Identify which cell holds the provided text, then report its [x, y] central coordinate. 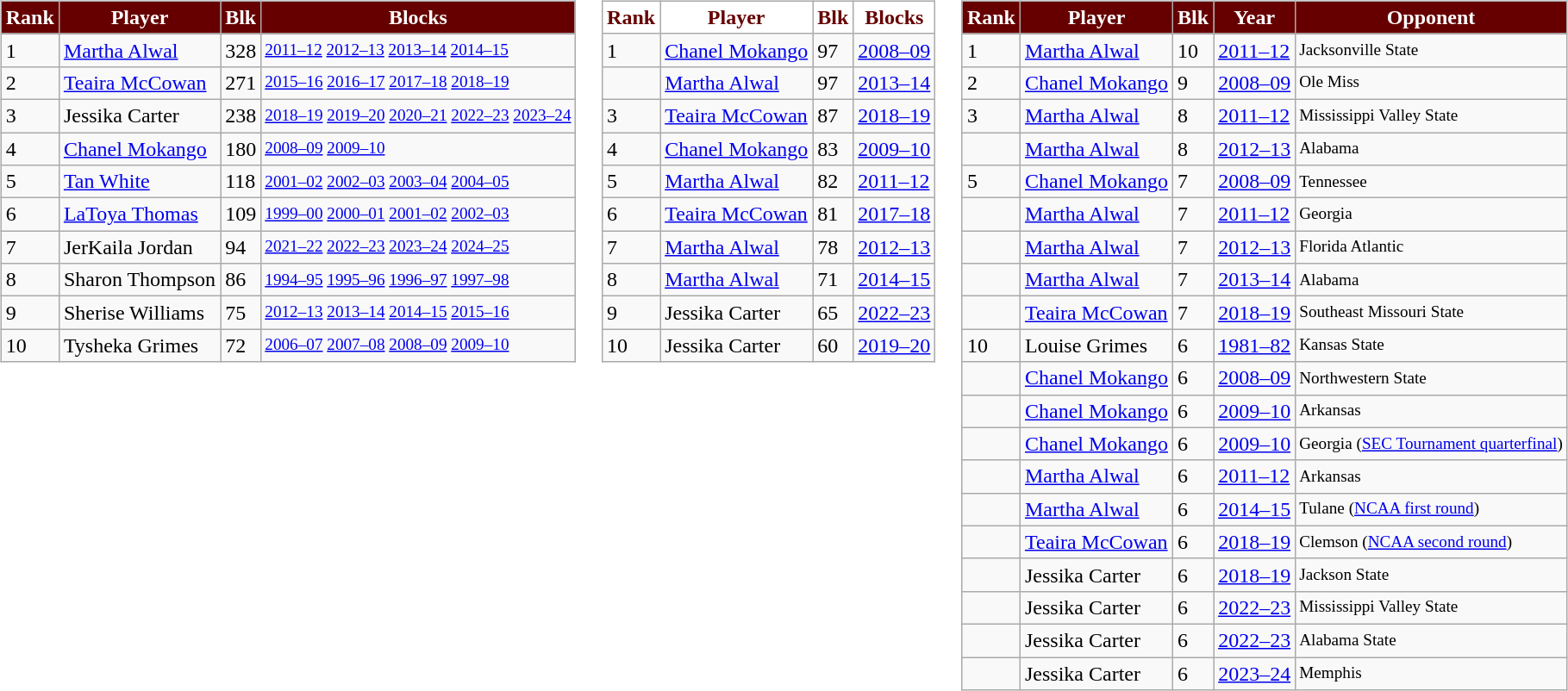
87 [833, 115]
Tennessee [1431, 182]
Memphis [1431, 673]
Northwestern State [1431, 378]
Opponent [1431, 17]
75 [241, 313]
2012–13 2013–14 2014–15 2015–16 [418, 313]
180 [241, 149]
118 [241, 182]
94 [241, 247]
Louise Grimes [1096, 345]
78 [833, 247]
Tan White [140, 182]
2021–22 2022–23 2023–24 2024–25 [418, 247]
Kansas State [1431, 345]
Tysheka Grimes [140, 345]
2011–12 2012–13 2013–14 2014–15 [418, 50]
71 [833, 280]
Jackson State [1431, 575]
2008–09 2009–10 [418, 149]
271 [241, 83]
Jacksonville State [1431, 50]
Sharon Thompson [140, 280]
2015–16 2016–17 2017–18 2018–19 [418, 83]
Florida Atlantic [1431, 247]
2018–19 2019–20 2020–21 2022–23 2023–24 [418, 115]
Georgia (SEC Tournament quarterfinal) [1431, 444]
Tulane (NCAA first round) [1431, 509]
2017–18 [895, 215]
Year [1255, 17]
1981–82 [1255, 345]
2019–20 [895, 345]
2006–07 2007–08 2008–09 2009–10 [418, 345]
1999–00 2000–01 2001–02 2002–03 [418, 215]
72 [241, 345]
86 [241, 280]
81 [833, 215]
109 [241, 215]
82 [833, 182]
Sherise Williams [140, 313]
83 [833, 149]
2023–24 [1255, 673]
65 [833, 313]
1994–95 1995–96 1996–97 1997–98 [418, 280]
60 [833, 345]
Alabama State [1431, 640]
Ole Miss [1431, 83]
Southeast Missouri State [1431, 313]
2001–02 2002–03 2003–04 2004–05 [418, 182]
LaToya Thomas [140, 215]
238 [241, 115]
JerKaila Jordan [140, 247]
Georgia [1431, 215]
Clemson (NCAA second round) [1431, 542]
328 [241, 50]
